From the cell containing the given text, extract its center point as (X, Y) coordinate. 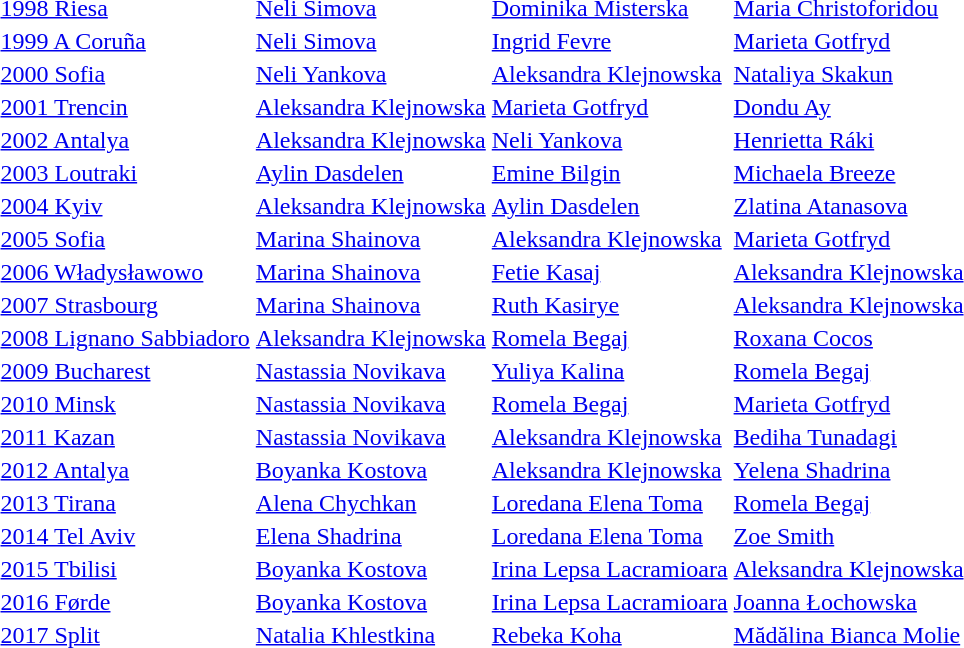
Neli Simova (370, 41)
Fetie Kasaj (610, 272)
Elena Shadrina (370, 536)
Emine Bilgin (610, 173)
Yuliya Kalina (610, 371)
Marieta Gotfryd (610, 107)
Ingrid Fevre (610, 41)
Alena Chychkan (370, 503)
Ruth Kasirye (610, 305)
